Find where the given text appears and provide that cell's center as [X, Y] coordinate. 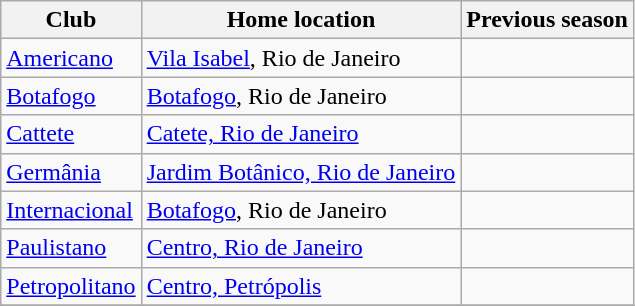
Vila Isabel, Rio de Janeiro [301, 58]
Botafogo [71, 96]
Cattete [71, 134]
Centro, Rio de Janeiro [301, 248]
Petropolitano [71, 286]
Jardim Botânico, Rio de Janeiro [301, 172]
Paulistano [71, 248]
Previous season [548, 20]
Centro, Petrópolis [301, 286]
Home location [301, 20]
Catete, Rio de Janeiro [301, 134]
Americano [71, 58]
Germânia [71, 172]
Internacional [71, 210]
Club [71, 20]
